Output the (X, Y) coordinate of the center of the cell containing the given text.  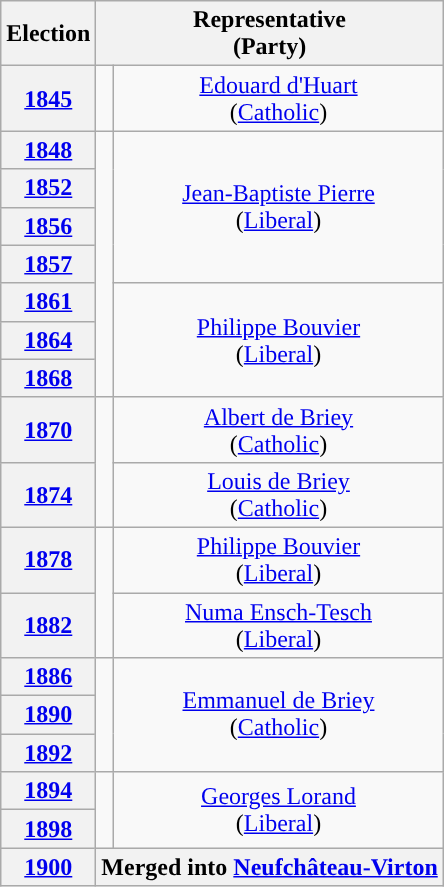
1870 (48, 430)
1886 (48, 677)
1852 (48, 188)
Louis de Briey(Catholic) (279, 494)
1868 (48, 378)
Jean-Baptiste Pierre(Liberal) (279, 207)
Edouard d'Huart(Catholic) (279, 98)
1894 (48, 791)
1845 (48, 98)
1848 (48, 150)
1864 (48, 340)
1874 (48, 494)
Emmanuel de Briey(Catholic) (279, 715)
Albert de Briey(Catholic) (279, 430)
1900 (48, 867)
Merged into Neufchâteau-Virton (270, 867)
1898 (48, 829)
Election (48, 34)
1878 (48, 560)
Representative(Party) (270, 34)
1892 (48, 753)
1857 (48, 264)
Numa Ensch-Tesch(Liberal) (279, 624)
1856 (48, 226)
1890 (48, 715)
Georges Lorand(Liberal) (279, 810)
1882 (48, 624)
1861 (48, 302)
